Provide the (X, Y) coordinate of the cell's center where the given text is located.  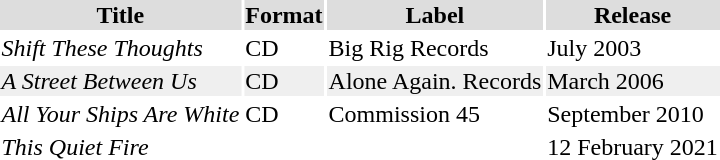
March 2006 (633, 81)
Release (633, 15)
Title (120, 15)
Label (435, 15)
Format (284, 15)
A Street Between Us (120, 81)
September 2010 (633, 114)
Shift These Thoughts (120, 48)
Alone Again. Records (435, 81)
July 2003 (633, 48)
All Your Ships Are White (120, 114)
Big Rig Records (435, 48)
Commission 45 (435, 114)
